Identify which cell holds the provided text, then report its [x, y] central coordinate. 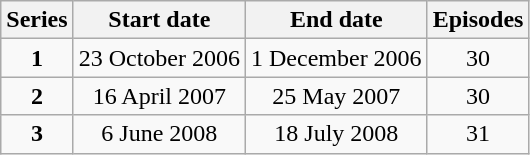
31 [478, 134]
End date [336, 20]
1 [37, 58]
3 [37, 134]
Start date [159, 20]
1 December 2006 [336, 58]
25 May 2007 [336, 96]
23 October 2006 [159, 58]
6 June 2008 [159, 134]
Series [37, 20]
2 [37, 96]
16 April 2007 [159, 96]
18 July 2008 [336, 134]
Episodes [478, 20]
